Return the [X, Y] coordinate for the center point of the cell that contains the specified text.  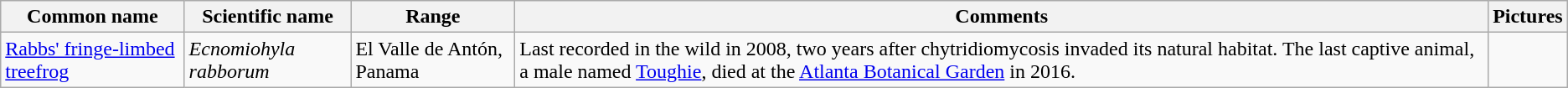
Range [433, 17]
Comments [1002, 17]
Pictures [1528, 17]
El Valle de Antón, Panama [433, 60]
Scientific name [268, 17]
Common name [92, 17]
Rabbs' fringe-limbed treefrog [92, 60]
Ecnomiohyla rabborum [268, 60]
